Provide the [x, y] coordinate of the cell's center where the given text is located.  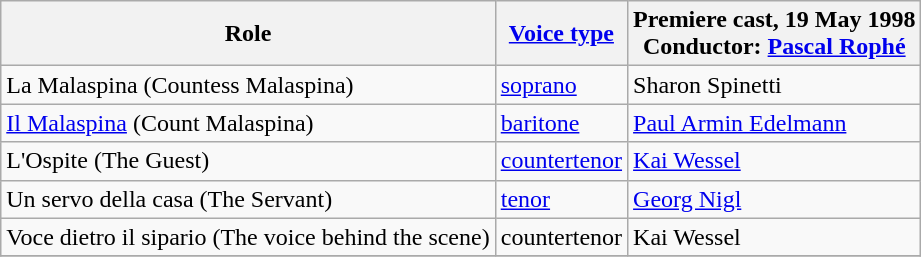
Il Malaspina (Count Malaspina) [248, 123]
Un servo della casa (The Servant) [248, 199]
Voce dietro il sipario (The voice behind the scene) [248, 237]
baritone [561, 123]
tenor [561, 199]
Role [248, 34]
Voice type [561, 34]
soprano [561, 85]
L'Ospite (The Guest) [248, 161]
Sharon Spinetti [774, 85]
Premiere cast, 19 May 1998Conductor: Pascal Rophé [774, 34]
Paul Armin Edelmann [774, 123]
La Malaspina (Countess Malaspina) [248, 85]
Georg Nigl [774, 199]
